Detect which cell encompasses the target text, then output its [x, y] center coordinate. 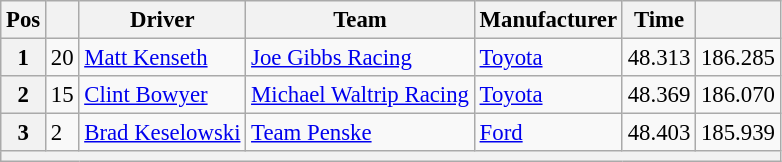
Team [360, 20]
Michael Waltrip Racing [360, 95]
48.369 [658, 95]
185.939 [738, 133]
186.285 [738, 58]
15 [62, 95]
Manufacturer [548, 20]
20 [62, 58]
1 [24, 58]
Pos [24, 20]
Team Penske [360, 133]
186.070 [738, 95]
Driver [162, 20]
Matt Kenseth [162, 58]
Clint Bowyer [162, 95]
Joe Gibbs Racing [360, 58]
48.313 [658, 58]
3 [24, 133]
Time [658, 20]
Ford [548, 133]
48.403 [658, 133]
Brad Keselowski [162, 133]
